Return the (X, Y) coordinate for the center point of the cell that contains the specified text.  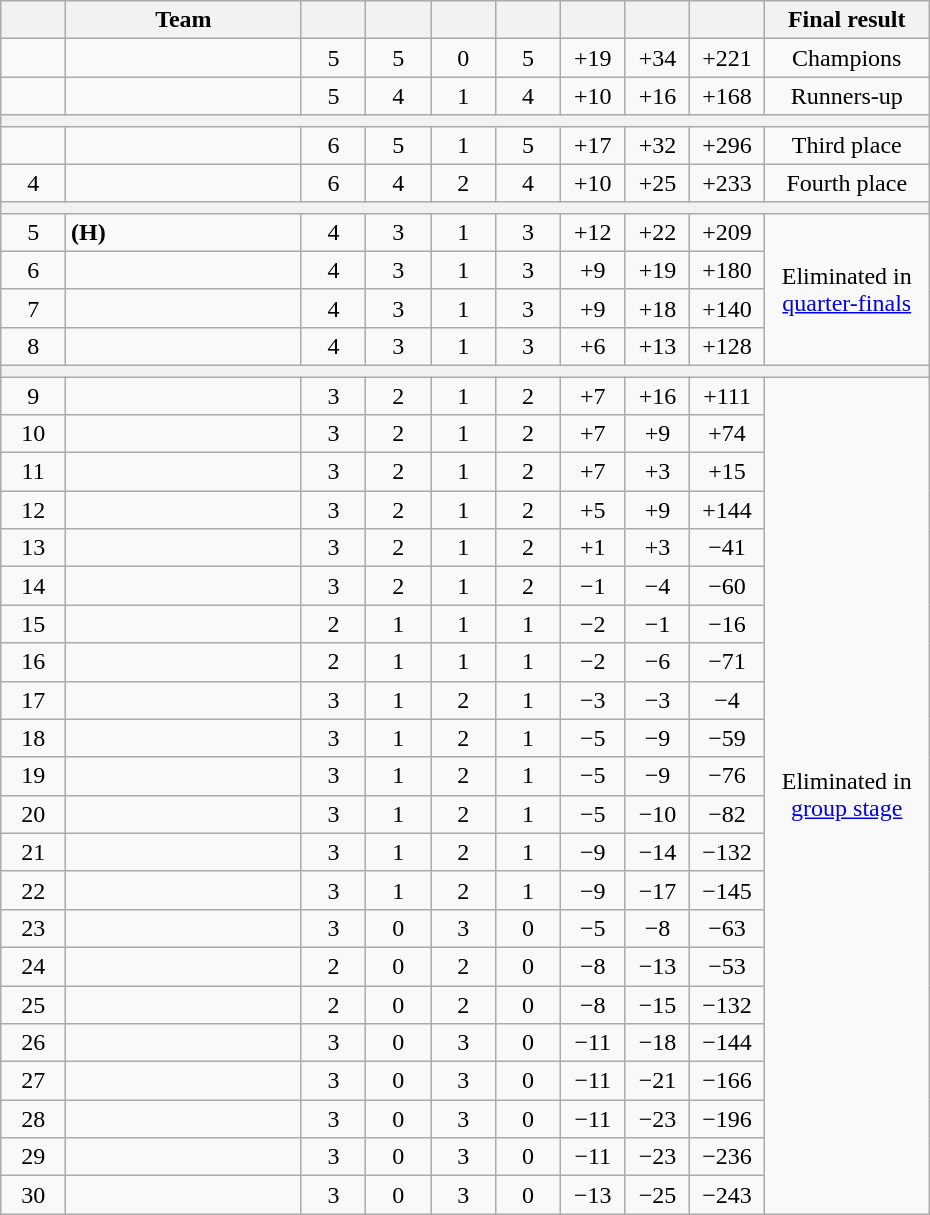
+12 (592, 232)
+180 (727, 270)
−17 (658, 890)
+209 (727, 232)
+5 (592, 510)
−53 (727, 966)
11 (34, 472)
+25 (658, 183)
−15 (658, 1005)
−16 (727, 624)
−71 (727, 662)
−60 (727, 586)
+111 (727, 395)
13 (34, 548)
22 (34, 890)
Fourth place (846, 183)
15 (34, 624)
−236 (727, 1157)
+1 (592, 548)
+32 (658, 145)
+13 (658, 346)
+15 (727, 472)
Eliminated in quarter-finals (846, 289)
23 (34, 928)
7 (34, 308)
16 (34, 662)
26 (34, 1043)
+233 (727, 183)
+74 (727, 434)
−166 (727, 1081)
8 (34, 346)
−63 (727, 928)
30 (34, 1195)
27 (34, 1081)
+140 (727, 308)
+18 (658, 308)
+17 (592, 145)
−144 (727, 1043)
Eliminated in group stage (846, 794)
+296 (727, 145)
+128 (727, 346)
−18 (658, 1043)
+34 (658, 58)
25 (34, 1005)
−14 (658, 852)
12 (34, 510)
−145 (727, 890)
Team (184, 20)
19 (34, 776)
Runners-up (846, 96)
−6 (658, 662)
+6 (592, 346)
9 (34, 395)
24 (34, 966)
−41 (727, 548)
−243 (727, 1195)
−59 (727, 738)
−196 (727, 1119)
−76 (727, 776)
−82 (727, 814)
−10 (658, 814)
29 (34, 1157)
+168 (727, 96)
(H) (184, 232)
+221 (727, 58)
+144 (727, 510)
−21 (658, 1081)
+22 (658, 232)
17 (34, 700)
28 (34, 1119)
10 (34, 434)
20 (34, 814)
14 (34, 586)
Champions (846, 58)
Final result (846, 20)
18 (34, 738)
−25 (658, 1195)
21 (34, 852)
Third place (846, 145)
